Find where the given text appears and provide that cell's center as (x, y) coordinate. 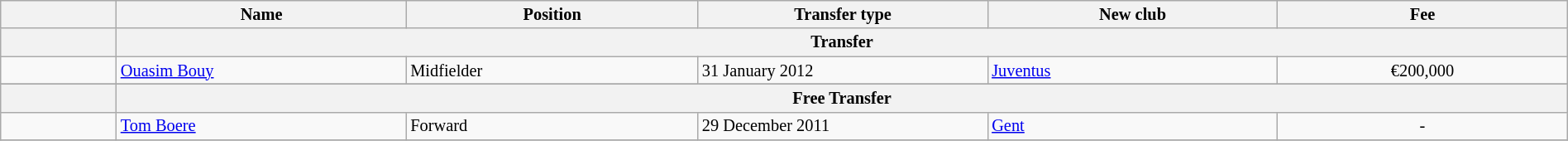
Name (261, 14)
29 December 2011 (843, 126)
Transfer type (843, 14)
Midfielder (552, 70)
Transfer (842, 42)
Tom Boere (261, 126)
Gent (1132, 126)
31 January 2012 (843, 70)
- (1422, 126)
€200,000 (1422, 70)
Fee (1422, 14)
New club (1132, 14)
Free Transfer (842, 98)
Forward (552, 126)
Ouasim Bouy (261, 70)
Juventus (1132, 70)
Position (552, 14)
